Find where the given text appears and provide that cell's center as [X, Y] coordinate. 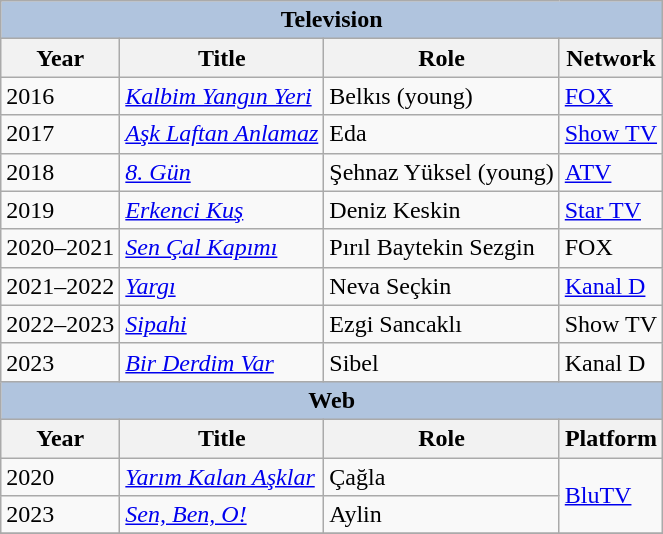
Star TV [610, 210]
ATV [610, 172]
Web [332, 400]
Television [332, 20]
Sipahi [222, 324]
2018 [60, 172]
2016 [60, 96]
Belkıs (young) [442, 96]
2017 [60, 134]
Şehnaz Yüksel (young) [442, 172]
Aylin [442, 515]
Neva Seçkin [442, 286]
Sen Çal Kapımı [222, 248]
2022–2023 [60, 324]
2021–2022 [60, 286]
Yargı [222, 286]
Çağla [442, 477]
Yarım Kalan Aşklar [222, 477]
2019 [60, 210]
Bir Derdim Var [222, 362]
BluTV [610, 496]
Pırıl Baytekin Sezgin [442, 248]
Deniz Keskin [442, 210]
Erkenci Kuş [222, 210]
2020 [60, 477]
Sibel [442, 362]
8. Gün [222, 172]
2020–2021 [60, 248]
Aşk Laftan Anlamaz [222, 134]
Eda [442, 134]
Platform [610, 438]
Network [610, 58]
Kalbim Yangın Yeri [222, 96]
Sen, Ben, O! [222, 515]
Ezgi Sancaklı [442, 324]
